Scan for the cell matching the given text and deliver its [X, Y] coordinate at center. 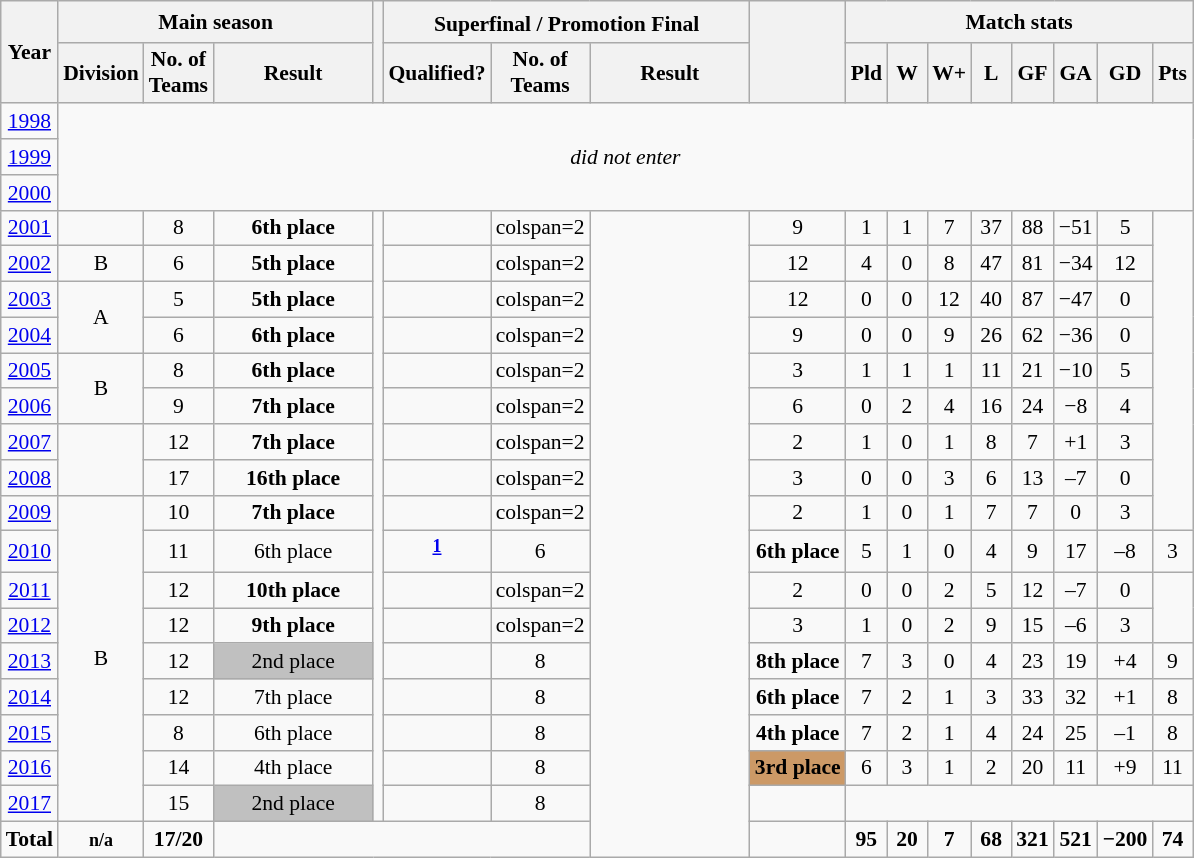
2004 [30, 335]
2011 [30, 590]
88 [1032, 228]
GA [1076, 72]
3rd place [798, 769]
Pld [866, 72]
2012 [30, 626]
W+ [949, 72]
2014 [30, 697]
2001 [30, 228]
−47 [1076, 300]
Pts [1172, 72]
Qualified? [436, 72]
8th place [798, 662]
2003 [30, 300]
n/a [101, 840]
33 [1032, 697]
40 [991, 300]
32 [1076, 697]
1999 [30, 157]
2015 [30, 733]
16 [991, 407]
62 [1032, 335]
2017 [30, 804]
2000 [30, 193]
321 [1032, 840]
2006 [30, 407]
2008 [30, 478]
Total [30, 840]
81 [1032, 264]
Division [101, 72]
47 [991, 264]
1998 [30, 122]
Superfinal / Promotion Final [566, 22]
21 [1032, 371]
74 [1172, 840]
−8 [1076, 407]
−36 [1076, 335]
GF [1032, 72]
did not enter [626, 158]
2010 [30, 552]
521 [1076, 840]
25 [1076, 733]
10 [178, 513]
L [991, 72]
13 [1032, 478]
10th place [293, 590]
2002 [30, 264]
Main season [216, 22]
–6 [1076, 626]
GD [1126, 72]
37 [991, 228]
−34 [1076, 264]
2013 [30, 662]
14 [178, 769]
2016 [30, 769]
2009 [30, 513]
Year [30, 52]
−51 [1076, 228]
−10 [1076, 371]
68 [991, 840]
–1 [1126, 733]
26 [991, 335]
Match stats [1020, 22]
95 [866, 840]
16th place [293, 478]
87 [1032, 300]
2005 [30, 371]
2007 [30, 442]
19 [1076, 662]
−200 [1126, 840]
+4 [1126, 662]
A [101, 318]
9th place [293, 626]
23 [1032, 662]
17/20 [178, 840]
W [907, 72]
–8 [1126, 552]
+9 [1126, 769]
